Return the (x, y) coordinate for the center point of the cell that contains the specified text.  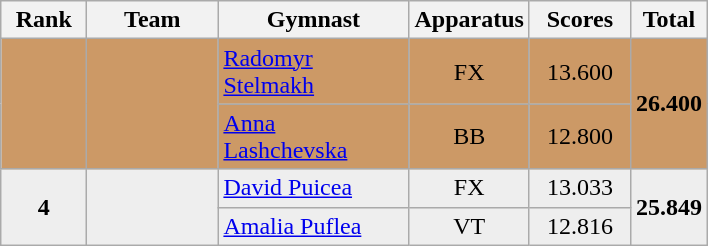
12.816 (580, 226)
BB (469, 136)
Anna Lashchevska (314, 136)
25.849 (668, 207)
12.800 (580, 136)
13.600 (580, 72)
4 (44, 207)
Radomyr Stelmakh (314, 72)
VT (469, 226)
13.033 (580, 188)
David Puicea (314, 188)
Apparatus (469, 20)
Team (152, 20)
Amalia Puflea (314, 226)
Total (668, 20)
26.400 (668, 104)
Scores (580, 20)
Gymnast (314, 20)
Rank (44, 20)
